Capture the cell that displays the provided text and extract its (x, y) central coordinate. 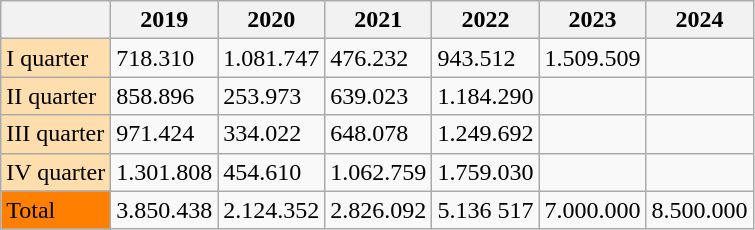
1.249.692 (486, 134)
1.062.759 (378, 172)
858.896 (164, 96)
I quarter (56, 58)
639.023 (378, 96)
7.000.000 (592, 210)
Total (56, 210)
648.078 (378, 134)
2019 (164, 20)
476.232 (378, 58)
1.509.509 (592, 58)
943.512 (486, 58)
718.310 (164, 58)
2024 (700, 20)
1.081.747 (272, 58)
2.826.092 (378, 210)
3.850.438 (164, 210)
1.301.808 (164, 172)
2022 (486, 20)
1.759.030 (486, 172)
2020 (272, 20)
2021 (378, 20)
IV quarter (56, 172)
1.184.290 (486, 96)
III quarter (56, 134)
2.124.352 (272, 210)
II quarter (56, 96)
5.136 517 (486, 210)
2023 (592, 20)
334.022 (272, 134)
971.424 (164, 134)
253.973 (272, 96)
8.500.000 (700, 210)
454.610 (272, 172)
